Find where the given text appears and provide that cell's center as [x, y] coordinate. 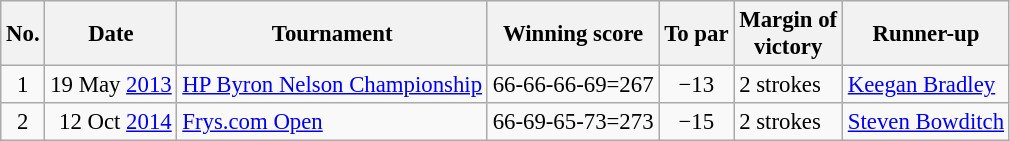
Winning score [573, 34]
To par [696, 34]
12 Oct 2014 [111, 122]
−15 [696, 122]
Frys.com Open [332, 122]
19 May 2013 [111, 85]
66-69-65-73=273 [573, 122]
Runner-up [926, 34]
Steven Bowditch [926, 122]
66-66-66-69=267 [573, 85]
No. [23, 34]
HP Byron Nelson Championship [332, 85]
2 [23, 122]
Margin ofvictory [788, 34]
−13 [696, 85]
Date [111, 34]
1 [23, 85]
Tournament [332, 34]
Keegan Bradley [926, 85]
